Find where the given text appears and provide that cell's center as (x, y) coordinate. 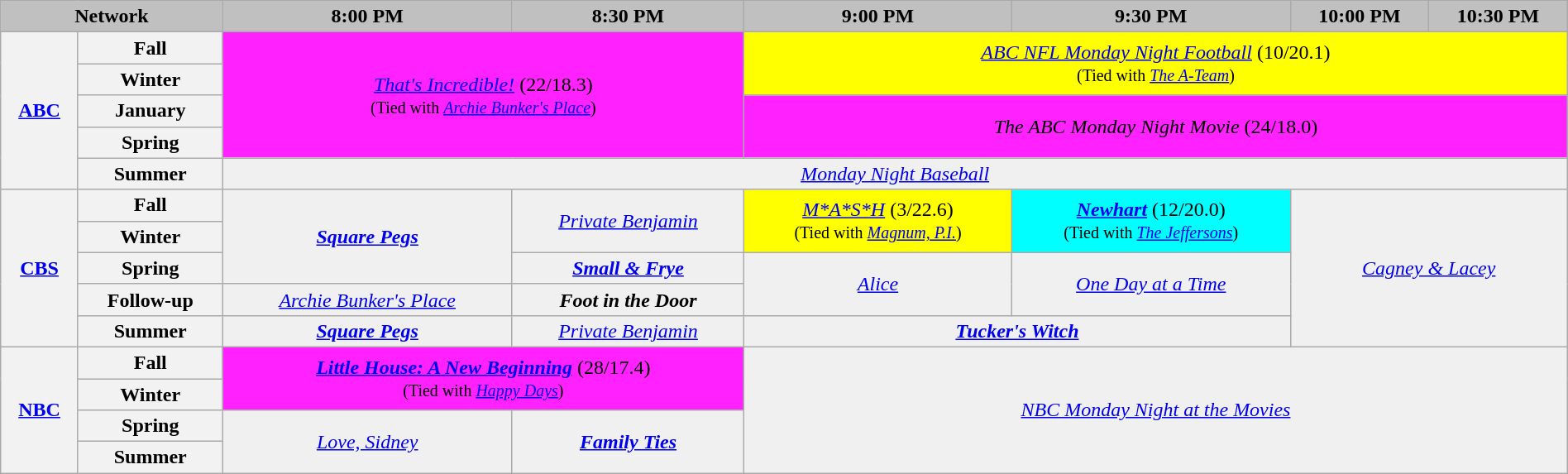
Love, Sidney (367, 442)
ABC (40, 111)
9:30 PM (1151, 17)
9:00 PM (878, 17)
10:30 PM (1499, 17)
ABC NFL Monday Night Football (10/20.1)(Tied with The A-Team) (1156, 64)
Newhart (12/20.0)(Tied with The Jeffersons) (1151, 221)
Tucker's Witch (1017, 331)
Monday Night Baseball (895, 174)
NBC Monday Night at the Movies (1156, 409)
8:00 PM (367, 17)
Foot in the Door (628, 299)
Archie Bunker's Place (367, 299)
One Day at a Time (1151, 284)
That's Incredible! (22/18.3)(Tied with Archie Bunker's Place) (483, 95)
10:00 PM (1360, 17)
Small & Frye (628, 268)
The ABC Monday Night Movie (24/18.0) (1156, 127)
CBS (40, 268)
8:30 PM (628, 17)
Cagney & Lacey (1429, 268)
Family Ties (628, 442)
Follow-up (151, 299)
Little House: A New Beginning (28/17.4)(Tied with Happy Days) (483, 378)
Alice (878, 284)
M*A*S*H (3/22.6)(Tied with Magnum, P.I.) (878, 221)
January (151, 111)
NBC (40, 409)
Network (112, 17)
